Locate the cell with the specified text and output its [x, y] center coordinate. 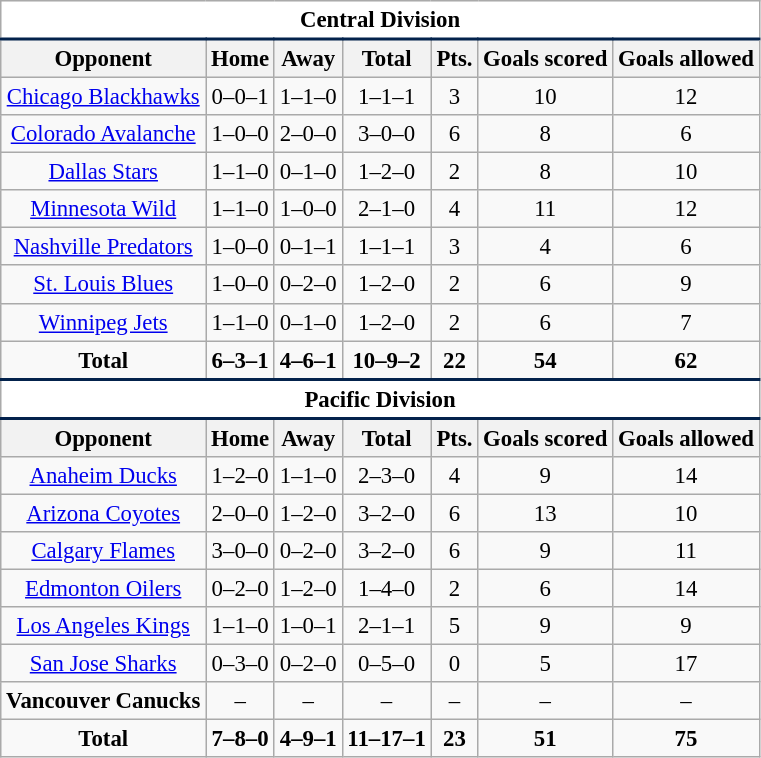
2–3–0 [386, 476]
Vancouver Canucks [104, 701]
22 [454, 360]
10–9–2 [386, 360]
0–3–0 [240, 664]
13 [546, 513]
2–1–0 [386, 209]
17 [686, 664]
Colorado Avalanche [104, 134]
Calgary Flames [104, 551]
Dallas Stars [104, 172]
Arizona Coyotes [104, 513]
0 [454, 664]
7–8–0 [240, 739]
Edmonton Oilers [104, 588]
San Jose Sharks [104, 664]
1–4–0 [386, 588]
4–9–1 [308, 739]
Chicago Blackhawks [104, 97]
2–1–1 [386, 626]
Anaheim Ducks [104, 476]
23 [454, 739]
Central Division [380, 20]
Pacific Division [380, 398]
4–6–1 [308, 360]
0–1–1 [308, 247]
St. Louis Blues [104, 285]
Nashville Predators [104, 247]
0–5–0 [386, 664]
11–17–1 [386, 739]
0–0–1 [240, 97]
Los Angeles Kings [104, 626]
Minnesota Wild [104, 209]
54 [546, 360]
75 [686, 739]
51 [546, 739]
6–3–1 [240, 360]
7 [686, 322]
1–0–1 [308, 626]
Winnipeg Jets [104, 322]
62 [686, 360]
